Output the (X, Y) coordinate of the center of the cell containing the given text.  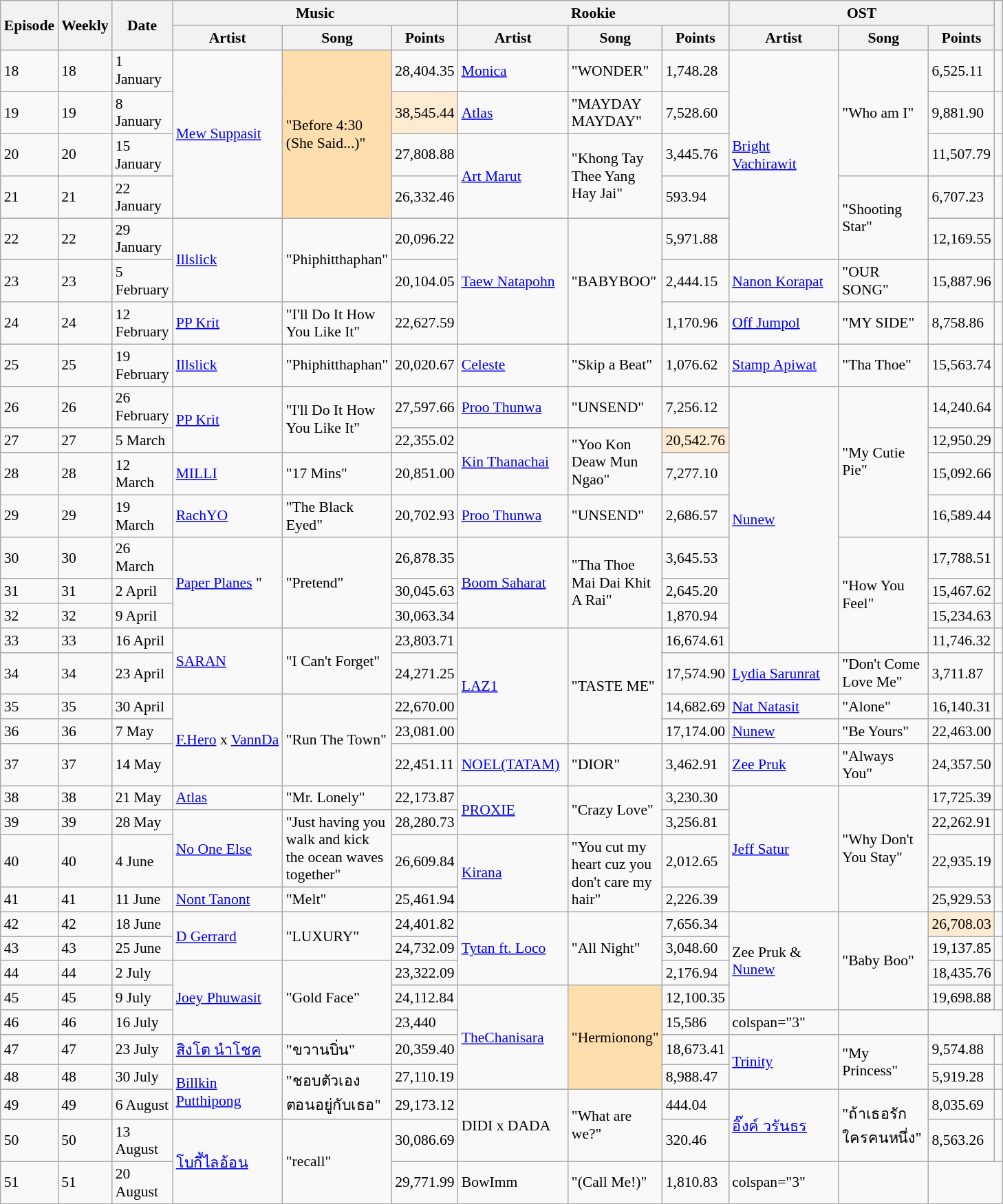
22,451.11 (424, 765)
"DIOR" (615, 765)
19 February (142, 365)
"The Black Eyed" (337, 516)
SARAN (228, 662)
"How You Feel" (883, 594)
26,332.46 (424, 197)
9,574.88 (961, 1050)
5,971.88 (695, 239)
Nont Tanont (228, 900)
21 May (142, 798)
28,404.35 (424, 70)
30 July (142, 1077)
"My Cutie Pie" (883, 461)
29 January (142, 239)
Off Jumpol (784, 323)
5,919.28 (961, 1077)
27,597.66 (424, 407)
24,112.84 (424, 998)
20,542.76 (695, 441)
Date (142, 25)
12,169.55 (961, 239)
16 April (142, 641)
17,174.00 (695, 731)
"I Can't Forget" (337, 662)
16,140.31 (961, 707)
20,104.05 (424, 281)
6,525.11 (961, 70)
9 July (142, 998)
"WONDER" (615, 70)
Rookie (593, 13)
17,725.39 (961, 798)
สิงโต นำโชค (228, 1050)
11,507.79 (961, 155)
"Run The Town" (337, 740)
"LUXURY" (337, 936)
2,645.20 (695, 592)
"Baby Boo" (883, 960)
3,230.30 (695, 798)
15,234.63 (961, 616)
Joey Phuwasit (228, 998)
25,929.53 (961, 900)
"Gold Face" (337, 998)
"Don't Come Love Me" (883, 673)
22,670.00 (424, 707)
"You cut my heart cuz you don't care my hair" (615, 873)
"TASTE ME" (615, 686)
1 January (142, 70)
"Before 4:30 (She Said...)" (337, 133)
"Pretend" (337, 582)
"Tha Thoe Mai Dai Khit A Rai" (615, 582)
"What are we?" (615, 1126)
1,870.94 (695, 616)
Episode (29, 25)
26,609.84 (424, 861)
18,435.76 (961, 974)
320.46 (695, 1141)
9,881.90 (961, 113)
7,528.60 (695, 113)
"BABYBOO" (615, 281)
29,771.99 (424, 1182)
"My Princess" (883, 1062)
1,748.28 (695, 70)
2,226.39 (695, 900)
6 August (142, 1105)
26,708.03 (961, 924)
Billkin Putthipong (228, 1093)
20 August (142, 1182)
"MY SIDE" (883, 323)
Zee Pruk (784, 765)
อิ๊งค์ วรันธร (784, 1126)
2,176.94 (695, 974)
5 March (142, 441)
"Melt" (337, 900)
25,461.94 (424, 900)
23 July (142, 1050)
6,707.23 (961, 197)
23 April (142, 673)
27,110.19 (424, 1077)
3,462.91 (695, 765)
3,711.87 (961, 673)
15,467.62 (961, 592)
Nat Natasit (784, 707)
17,788.51 (961, 557)
"ขวานบิ่น" (337, 1050)
26,878.35 (424, 557)
22,935.19 (961, 861)
16 July (142, 1022)
15,586 (695, 1022)
22,355.02 (424, 441)
"Just having you walk and kick the ocean waves together" (337, 849)
18 June (142, 924)
11 June (142, 900)
OST (861, 13)
"Why Don't You Stay" (883, 849)
D Gerrard (228, 936)
23,803.71 (424, 641)
PROXIE (513, 810)
2,444.15 (695, 281)
"Crazy Love" (615, 810)
4 June (142, 861)
8,563.26 (961, 1141)
Kin Thanachai (513, 462)
No One Else (228, 849)
Bright Vachirawit (784, 155)
"ถ้าเธอรักใครคนหนึ่ง" (883, 1126)
"Shooting Star" (883, 218)
17,574.90 (695, 673)
NOEL(TATAM) (513, 765)
3,048.60 (695, 949)
18,673.41 (695, 1050)
โบกี้ไลอ้อน (228, 1161)
Stamp Apiwat (784, 365)
8,988.47 (695, 1077)
7,277.10 (695, 473)
12 March (142, 473)
"(Call Me!)" (615, 1182)
14,240.64 (961, 407)
"MAYDAY MAYDAY" (615, 113)
Zee Pruk & Nunew (784, 960)
TheChanisara (513, 1038)
Taew Natapohn (513, 281)
"Tha Thoe" (883, 365)
2,012.65 (695, 861)
8 January (142, 113)
30 April (142, 707)
19,137.85 (961, 949)
22,463.00 (961, 731)
23,081.00 (424, 731)
38,545.44 (424, 113)
15 January (142, 155)
3,445.76 (695, 155)
20,020.67 (424, 365)
"Skip a Beat" (615, 365)
RachYO (228, 516)
Lydia Sarunrat (784, 673)
"OUR SONG" (883, 281)
29,173.12 (424, 1105)
593.94 (695, 197)
14,682.69 (695, 707)
22,627.59 (424, 323)
22 January (142, 197)
5 February (142, 281)
12,950.29 (961, 441)
F.Hero x VannDa (228, 740)
15,563.74 (961, 365)
"Always You" (883, 765)
"Yoo Kon Deaw Mun Ngao" (615, 462)
20,096.22 (424, 239)
MILLI (228, 473)
23,440 (424, 1022)
7,256.12 (695, 407)
Trinity (784, 1062)
Tytan ft. Loco (513, 948)
25 June (142, 949)
"Alone" (883, 707)
16,674.61 (695, 641)
3,256.81 (695, 823)
"All Night" (615, 948)
30,086.69 (424, 1141)
1,076.62 (695, 365)
"17 Mins" (337, 473)
16,589.44 (961, 516)
8,758.86 (961, 323)
"Who am I" (883, 113)
24,732.09 (424, 949)
7,656.34 (695, 924)
Boom Saharat (513, 582)
2 July (142, 974)
14 May (142, 765)
Music (315, 13)
"ชอบตัวเองตอนอยู่กับเธอ" (337, 1093)
30,063.34 (424, 616)
28 May (142, 823)
"Be Yours" (883, 731)
19 March (142, 516)
Celeste (513, 365)
15,092.66 (961, 473)
27,808.88 (424, 155)
Kirana (513, 873)
BowImm (513, 1182)
24,401.82 (424, 924)
19,698.88 (961, 998)
26 March (142, 557)
20,702.93 (424, 516)
11,746.32 (961, 641)
22,262.91 (961, 823)
"Mr. Lonely" (337, 798)
Mew Suppasit (228, 133)
7 May (142, 731)
Art Marut (513, 176)
22,173.87 (424, 798)
2 April (142, 592)
30,045.63 (424, 592)
"recall" (337, 1161)
9 April (142, 616)
Weekly (85, 25)
LAZ1 (513, 686)
"Hermionong" (615, 1038)
20,359.40 (424, 1050)
20,851.00 (424, 473)
1,810.83 (695, 1182)
"Khong Tay Thee Yang Hay Jai" (615, 176)
8,035.69 (961, 1105)
12,100.35 (695, 998)
24,357.50 (961, 765)
1,170.96 (695, 323)
Jeff Satur (784, 849)
13 August (142, 1141)
23,322.09 (424, 974)
444.04 (695, 1105)
Paper Planes " (228, 582)
Nanon Korapat (784, 281)
2,686.57 (695, 516)
12 February (142, 323)
Monica (513, 70)
DIDI x DADA (513, 1126)
28,280.73 (424, 823)
26 February (142, 407)
15,887.96 (961, 281)
24,271.25 (424, 673)
3,645.53 (695, 557)
